Search for the cell housing the specified text and yield its (X, Y) center coordinate. 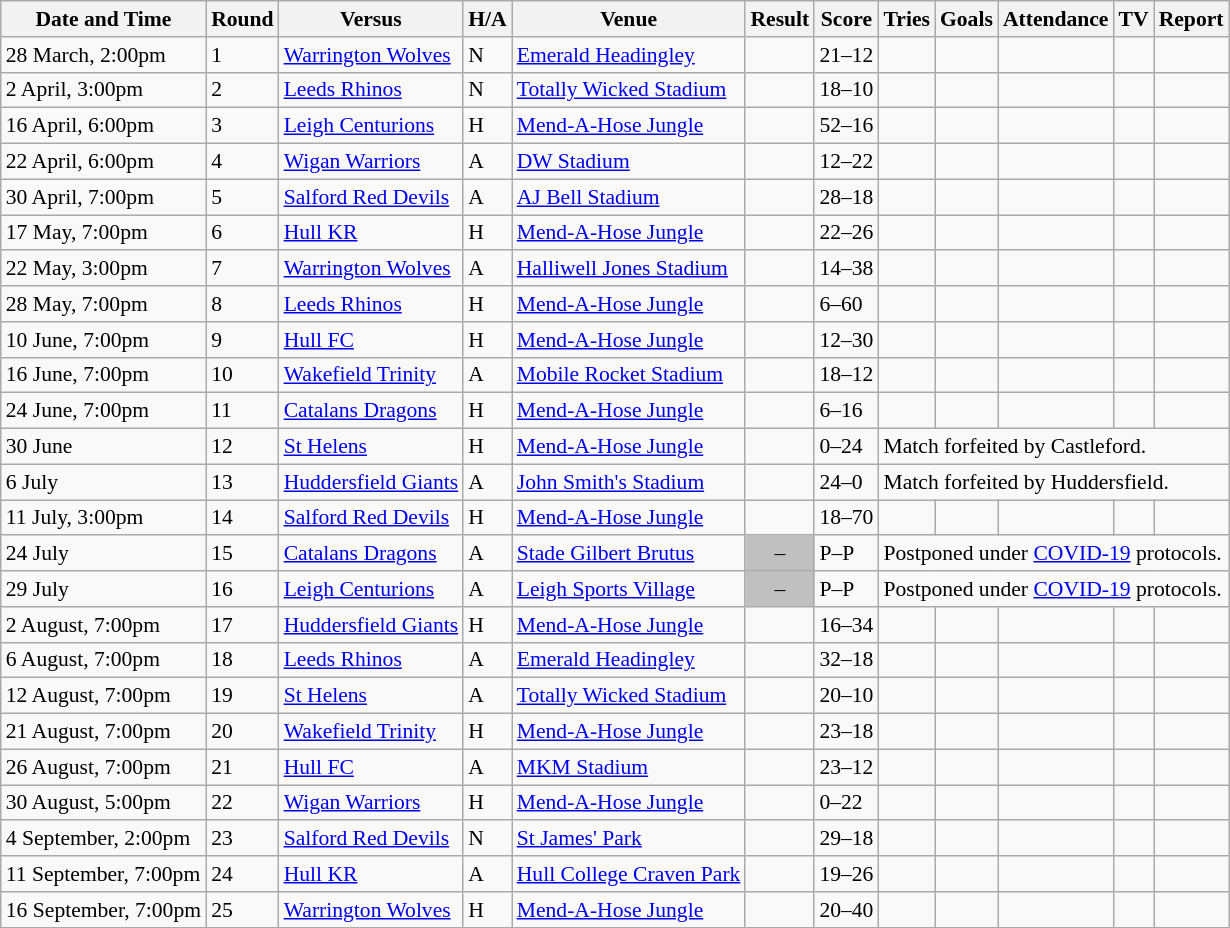
16 June, 7:00pm (104, 375)
11 September, 7:00pm (104, 874)
28 May, 7:00pm (104, 304)
6 August, 7:00pm (104, 660)
22 May, 3:00pm (104, 269)
17 (242, 625)
Leigh Sports Village (629, 589)
Report (1192, 19)
21 August, 7:00pm (104, 732)
H/A (488, 19)
AJ Bell Stadium (629, 197)
Goals (966, 19)
25 (242, 910)
29 July (104, 589)
29–18 (846, 839)
11 July, 3:00pm (104, 518)
Match forfeited by Castleford. (1053, 447)
19 (242, 696)
23–18 (846, 732)
19–26 (846, 874)
2 April, 3:00pm (104, 90)
2 (242, 90)
Round (242, 19)
22 (242, 803)
St James' Park (629, 839)
12–30 (846, 340)
Venue (629, 19)
16–34 (846, 625)
22–26 (846, 233)
17 May, 7:00pm (104, 233)
30 August, 5:00pm (104, 803)
12–22 (846, 162)
7 (242, 269)
Match forfeited by Huddersfield. (1053, 482)
6 (242, 233)
12 (242, 447)
20–40 (846, 910)
23 (242, 839)
John Smith's Stadium (629, 482)
8 (242, 304)
28–18 (846, 197)
Mobile Rocket Stadium (629, 375)
10 June, 7:00pm (104, 340)
Hull College Craven Park (629, 874)
0–22 (846, 803)
Tries (906, 19)
30 April, 7:00pm (104, 197)
TV (1134, 19)
2 August, 7:00pm (104, 625)
24 (242, 874)
3 (242, 126)
26 August, 7:00pm (104, 767)
30 June (104, 447)
5 (242, 197)
21–12 (846, 55)
16 (242, 589)
24 June, 7:00pm (104, 411)
18–12 (846, 375)
12 August, 7:00pm (104, 696)
14–38 (846, 269)
20–10 (846, 696)
15 (242, 554)
24 July (104, 554)
Versus (372, 19)
1 (242, 55)
24–0 (846, 482)
18–10 (846, 90)
Date and Time (104, 19)
6–60 (846, 304)
23–12 (846, 767)
18 (242, 660)
Result (780, 19)
4 (242, 162)
32–18 (846, 660)
20 (242, 732)
52–16 (846, 126)
4 September, 2:00pm (104, 839)
16 April, 6:00pm (104, 126)
6 July (104, 482)
18–70 (846, 518)
22 April, 6:00pm (104, 162)
Stade Gilbert Brutus (629, 554)
Score (846, 19)
Halliwell Jones Stadium (629, 269)
11 (242, 411)
16 September, 7:00pm (104, 910)
DW Stadium (629, 162)
14 (242, 518)
28 March, 2:00pm (104, 55)
Attendance (1056, 19)
6–16 (846, 411)
MKM Stadium (629, 767)
9 (242, 340)
10 (242, 375)
0–24 (846, 447)
13 (242, 482)
21 (242, 767)
